Identify which cell holds the provided text, then report its (x, y) central coordinate. 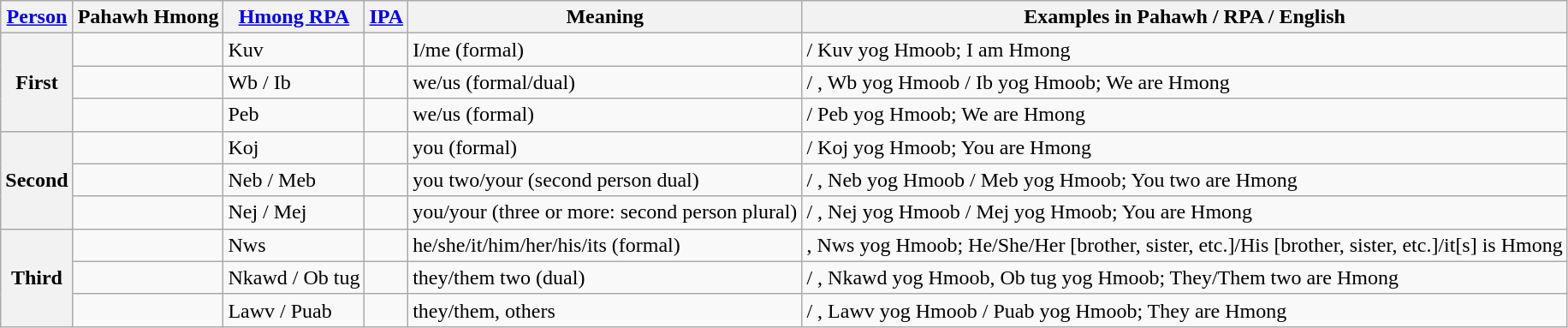
we/us (formal) (605, 115)
Second (37, 180)
/ Kuv yog Hmoob; I am Hmong (1185, 50)
we/us (formal/dual) (605, 82)
Person (37, 17)
Koj (294, 147)
they/them, others (605, 310)
he/she/it/him/her/his/its (formal) (605, 245)
Lawv / Puab (294, 310)
Examples in Pahawh / RPA / English (1185, 17)
Nej / Mej (294, 212)
, Nws yog Hmoob; He/She/Her [brother, sister, etc.]/His [brother, sister, etc.]/it[s] is Hmong (1185, 245)
I/me (formal) (605, 50)
Meaning (605, 17)
Pahawh Hmong (148, 17)
Kuv (294, 50)
Third (37, 277)
they/them two (dual) (605, 277)
/ , Wb yog Hmoob / Ib yog Hmoob; We are Hmong (1185, 82)
you two/your (second person dual) (605, 180)
IPA (387, 17)
/ , Nkawd yog Hmoob, Ob tug yog Hmoob; They/Them two are Hmong (1185, 277)
Hmong RPA (294, 17)
Peb (294, 115)
/ , Nej yog Hmoob / Mej yog Hmoob; You are Hmong (1185, 212)
First (37, 82)
Neb / Meb (294, 180)
/ Peb yog Hmoob; We are Hmong (1185, 115)
Nkawd / Ob tug (294, 277)
/ Koj yog Hmoob; You are Hmong (1185, 147)
/ , Lawv yog Hmoob / Puab yog Hmoob; They are Hmong (1185, 310)
Wb / Ib (294, 82)
you/your (three or more: second person plural) (605, 212)
Nws (294, 245)
/ , Neb yog Hmoob / Meb yog Hmoob; You two are Hmong (1185, 180)
you (formal) (605, 147)
